Extract the [x, y] coordinate from the center of the cell holding the provided text.  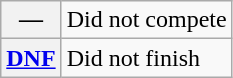
Did not finish [146, 58]
DNF [31, 58]
Did not compete [146, 20]
— [31, 20]
